Identify which cell holds the provided text, then report its (X, Y) central coordinate. 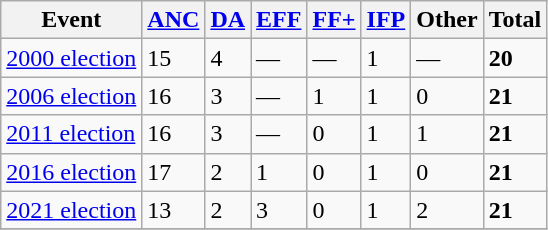
2021 election (72, 210)
20 (515, 58)
2016 election (72, 172)
IFP (386, 20)
17 (174, 172)
FF+ (334, 20)
15 (174, 58)
EFF (279, 20)
Total (515, 20)
2006 election (72, 96)
2000 election (72, 58)
DA (228, 20)
Event (72, 20)
4 (228, 58)
2011 election (72, 134)
Other (447, 20)
13 (174, 210)
ANC (174, 20)
